Pinpoint the cell where the given text exists, returning its (x, y) midpoint coordinate. 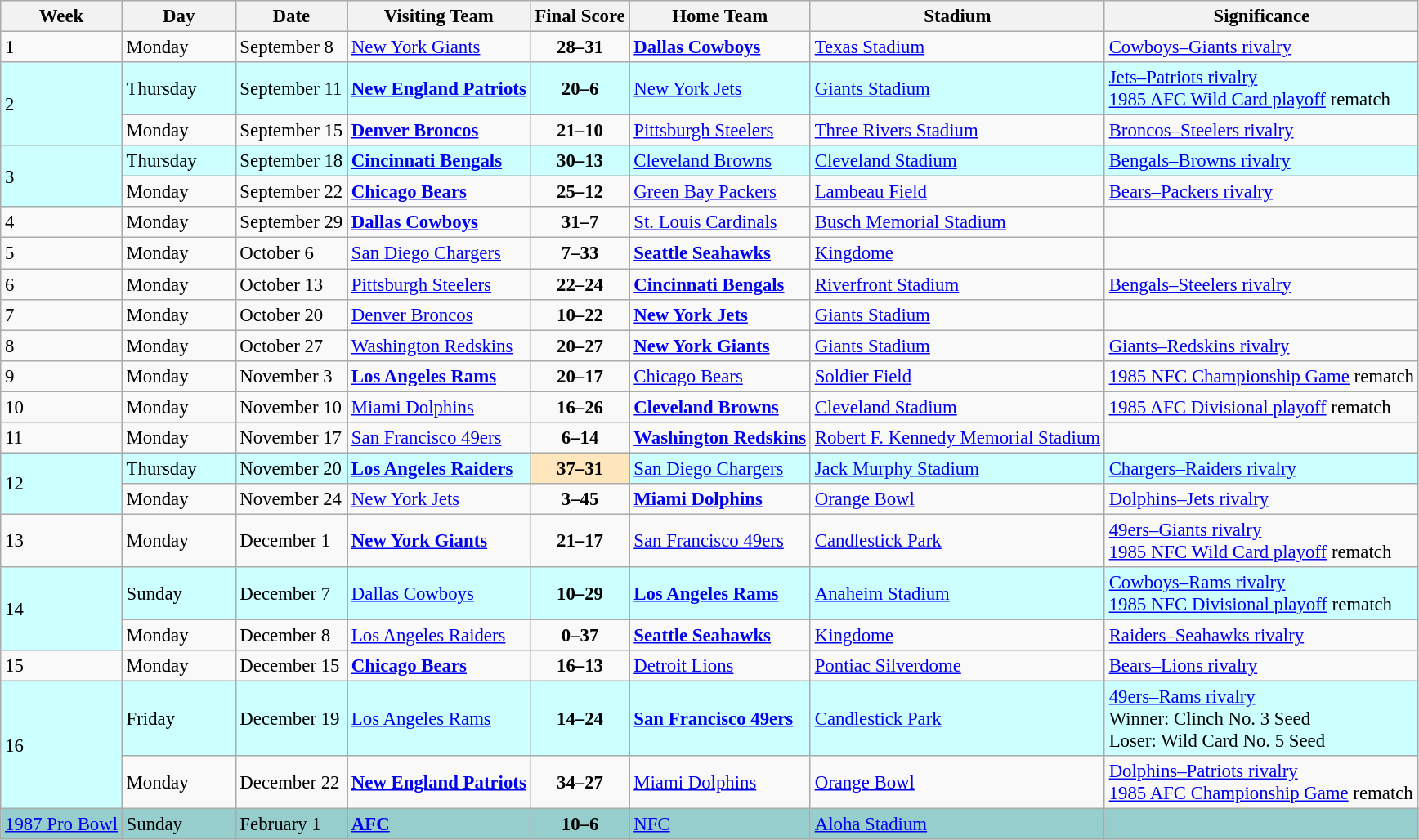
Busch Memorial Stadium (957, 223)
Jets–Patriots rivalry1985 AFC Wild Card playoff rematch (1261, 88)
February 1 (291, 824)
14–24 (580, 719)
November 3 (291, 376)
Dolphins–Patriots rivalry1985 AFC Championship Game rematch (1261, 783)
10–22 (580, 315)
34–27 (580, 783)
6–14 (580, 438)
1987 Pro Bowl (62, 824)
October 20 (291, 315)
September 22 (291, 192)
3–45 (580, 499)
49ers–Rams rivalryWinner: Clinch No. 3 SeedLoser: Wild Card No. 5 Seed (1261, 719)
Pontiac Silverdome (957, 666)
Home Team (719, 16)
16 (62, 745)
0–37 (580, 636)
14 (62, 609)
Jack Murphy Stadium (957, 468)
22–24 (580, 284)
October 6 (291, 253)
AFC (440, 824)
November 10 (291, 407)
December 7 (291, 593)
7 (62, 315)
Aloha Stadium (957, 824)
1 (62, 47)
15 (62, 666)
NFC (719, 824)
37–31 (580, 468)
Chargers–Raiders rivalry (1261, 468)
5 (62, 253)
10 (62, 407)
13 (62, 541)
Soldier Field (957, 376)
1985 AFC Divisional playoff rematch (1261, 407)
Friday (178, 719)
November 17 (291, 438)
21–17 (580, 541)
November 20 (291, 468)
20–6 (580, 88)
December 15 (291, 666)
Riverfront Stadium (957, 284)
September 11 (291, 88)
30–13 (580, 161)
16–13 (580, 666)
3 (62, 176)
September 8 (291, 47)
November 24 (291, 499)
31–7 (580, 223)
Robert F. Kennedy Memorial Stadium (957, 438)
8 (62, 346)
25–12 (580, 192)
December 19 (291, 719)
Visiting Team (440, 16)
Bears–Packers rivalry (1261, 192)
Detroit Lions (719, 666)
7–33 (580, 253)
September 15 (291, 131)
October 27 (291, 346)
Dolphins–Jets rivalry (1261, 499)
September 29 (291, 223)
Final Score (580, 16)
Significance (1261, 16)
Bengals–Steelers rivalry (1261, 284)
49ers–Giants rivalry1985 NFC Wild Card playoff rematch (1261, 541)
Lambeau Field (957, 192)
December 8 (291, 636)
Stadium (957, 16)
October 13 (291, 284)
December 22 (291, 783)
Day (178, 16)
Raiders–Seahawks rivalry (1261, 636)
Green Bay Packers (719, 192)
10–6 (580, 824)
Date (291, 16)
11 (62, 438)
10–29 (580, 593)
Three Rivers Stadium (957, 131)
16–26 (580, 407)
Week (62, 16)
Broncos–Steelers rivalry (1261, 131)
Bengals–Browns rivalry (1261, 161)
21–10 (580, 131)
December 1 (291, 541)
20–17 (580, 376)
28–31 (580, 47)
20–27 (580, 346)
6 (62, 284)
9 (62, 376)
September 18 (291, 161)
1985 NFC Championship Game rematch (1261, 376)
Bears–Lions rivalry (1261, 666)
2 (62, 104)
St. Louis Cardinals (719, 223)
Cowboys–Giants rivalry (1261, 47)
4 (62, 223)
Cowboys–Rams rivalry1985 NFC Divisional playoff rematch (1261, 593)
Giants–Redskins rivalry (1261, 346)
Anaheim Stadium (957, 593)
Texas Stadium (957, 47)
12 (62, 484)
